Detect which cell encompasses the target text, then output its (X, Y) center coordinate. 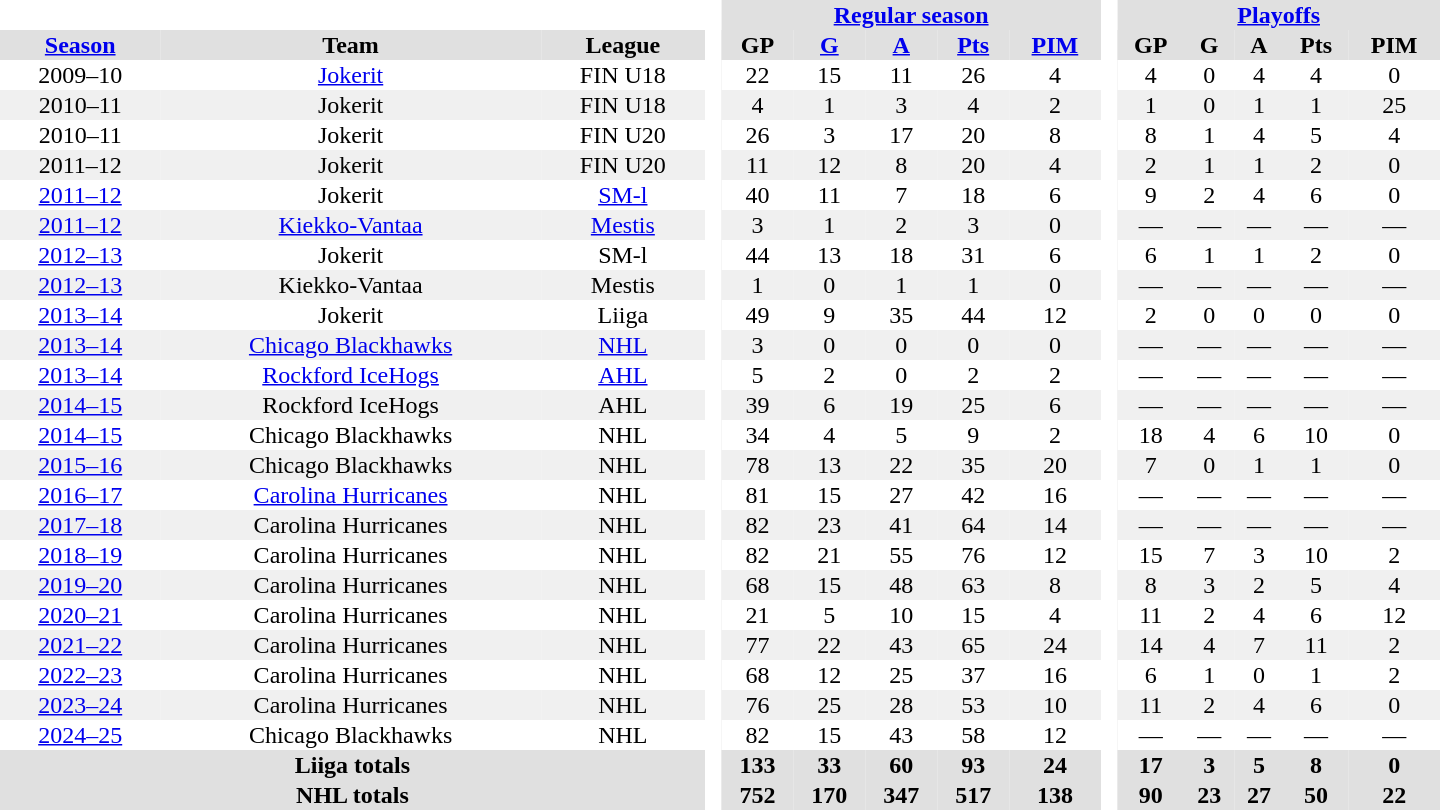
NHL totals (352, 795)
2020–21 (80, 615)
65 (973, 645)
Team (350, 45)
58 (973, 735)
93 (973, 765)
2015–16 (80, 465)
517 (973, 795)
2017–18 (80, 525)
170 (829, 795)
2022–23 (80, 675)
League (623, 45)
Playoffs (1278, 15)
19 (901, 405)
48 (901, 585)
2019–20 (80, 585)
55 (901, 555)
Regular season (912, 15)
2016–17 (80, 495)
49 (758, 315)
31 (973, 255)
63 (973, 585)
40 (758, 195)
2021–22 (80, 645)
53 (973, 705)
90 (1150, 795)
2018–19 (80, 555)
34 (758, 435)
347 (901, 795)
37 (973, 675)
Season (80, 45)
39 (758, 405)
28 (901, 705)
Liiga totals (352, 765)
60 (901, 765)
2009–10 (80, 75)
78 (758, 465)
2024–25 (80, 735)
64 (973, 525)
133 (758, 765)
81 (758, 495)
50 (1316, 795)
42 (973, 495)
138 (1055, 795)
33 (829, 765)
77 (758, 645)
41 (901, 525)
Liiga (623, 315)
752 (758, 795)
2023–24 (80, 705)
